Pinpoint the cell where the given text exists, returning its (X, Y) midpoint coordinate. 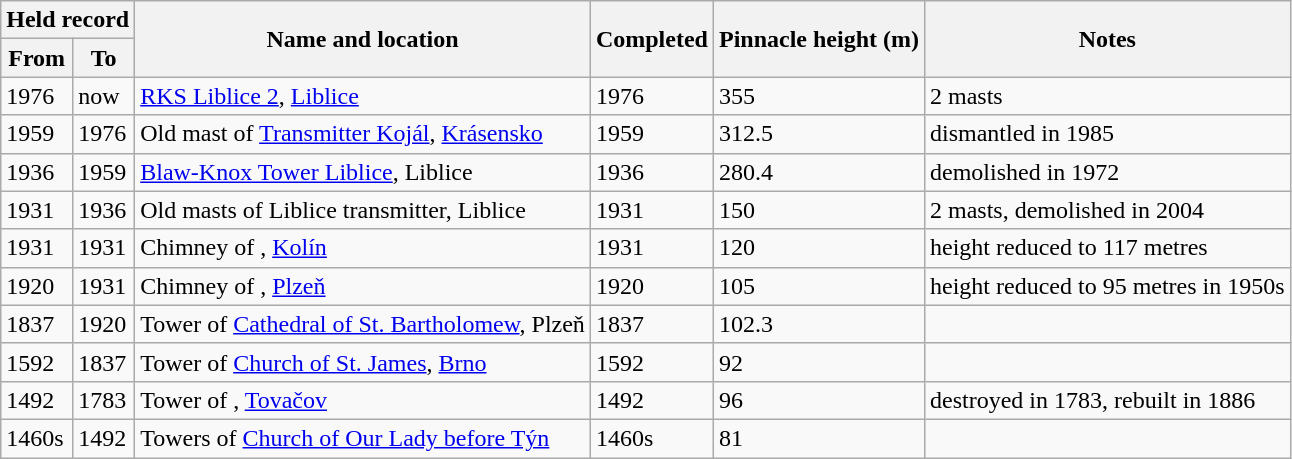
120 (818, 248)
2 masts (1107, 96)
dismantled in 1985 (1107, 134)
Old masts of Liblice transmitter, Liblice (363, 210)
105 (818, 286)
RKS Liblice 2, Liblice (363, 96)
Chimney of , Plzeň (363, 286)
Notes (1107, 39)
Held record (68, 20)
Completed (652, 39)
355 (818, 96)
96 (818, 400)
Pinnacle height (m) (818, 39)
height reduced to 95 metres in 1950s (1107, 286)
demolished in 1972 (1107, 172)
Towers of Church of Our Lady before Týn (363, 438)
From (37, 58)
2 masts, demolished in 2004 (1107, 210)
Tower of , Tovačov (363, 400)
Old mast of Transmitter Kojál, Krásensko (363, 134)
now (104, 96)
Tower of Church of St. James, Brno (363, 362)
destroyed in 1783, rebuilt in 1886 (1107, 400)
1783 (104, 400)
Tower of Cathedral of St. Bartholomew, Plzeň (363, 324)
312.5 (818, 134)
150 (818, 210)
height reduced to 117 metres (1107, 248)
To (104, 58)
Blaw-Knox Tower Liblice, Liblice (363, 172)
102.3 (818, 324)
Name and location (363, 39)
81 (818, 438)
280.4 (818, 172)
92 (818, 362)
Chimney of , Kolín (363, 248)
